Return the (X, Y) coordinate for the center point of the cell that contains the specified text.  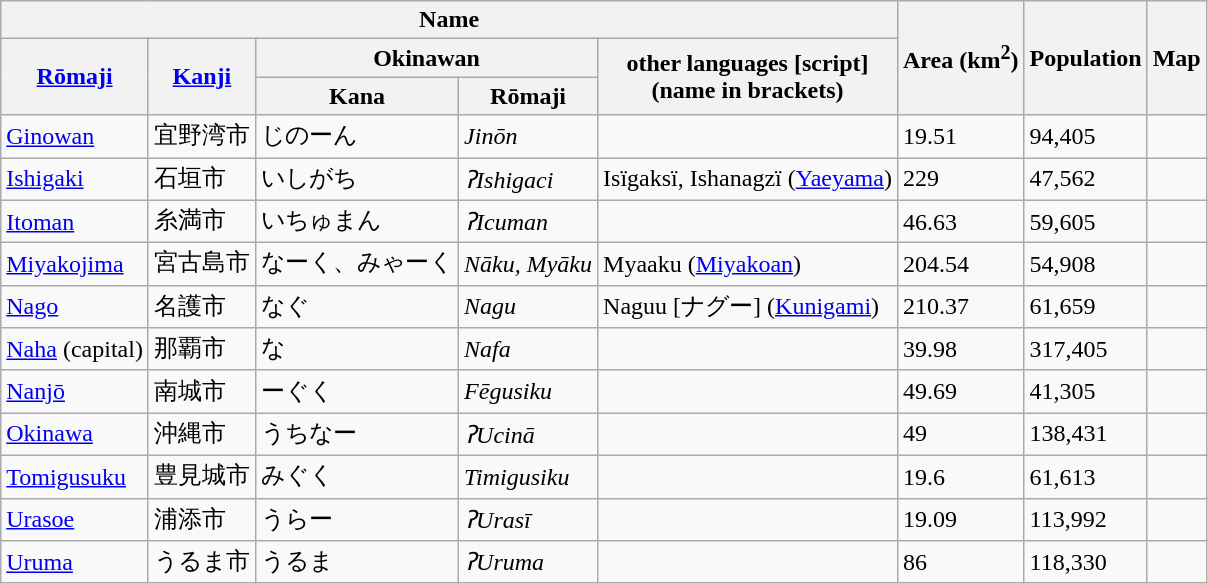
19.51 (960, 136)
みぐく (356, 476)
Nafa (528, 350)
41,305 (1086, 392)
49 (960, 434)
113,992 (1086, 520)
Uruma (75, 562)
Area (km2) (960, 58)
沖縄市 (202, 434)
Nanjō (75, 392)
Isïgaksï, Ishanagzï (Yaeyama) (748, 180)
Nagu (528, 306)
Fēgusiku (528, 392)
86 (960, 562)
317,405 (1086, 350)
うちなー (356, 434)
ʔUrasī (528, 520)
Ginowan (75, 136)
Timigusiku (528, 476)
Ishigaki (75, 180)
138,431 (1086, 434)
Jinōn (528, 136)
ʔUcinā (528, 434)
ʔIcuman (528, 222)
Map (1176, 58)
な (356, 350)
61,613 (1086, 476)
Nāku, Myāku (528, 264)
南城市 (202, 392)
19.6 (960, 476)
47,562 (1086, 180)
浦添市 (202, 520)
Kana (356, 96)
なーく、みゃーく (356, 264)
いしがち (356, 180)
94,405 (1086, 136)
46.63 (960, 222)
39.98 (960, 350)
118,330 (1086, 562)
Okinawan (426, 58)
じのーん (356, 136)
Itoman (75, 222)
ʔUruma (528, 562)
Miyakojima (75, 264)
229 (960, 180)
うらー (356, 520)
宜野湾市 (202, 136)
ʔIshigaci (528, 180)
Urasoe (75, 520)
豊見城市 (202, 476)
Myaaku (Miyakoan) (748, 264)
59,605 (1086, 222)
那覇市 (202, 350)
糸満市 (202, 222)
うるま市 (202, 562)
19.09 (960, 520)
石垣市 (202, 180)
Tomigusuku (75, 476)
宮古島市 (202, 264)
61,659 (1086, 306)
名護市 (202, 306)
54,908 (1086, 264)
210.37 (960, 306)
Naha (capital) (75, 350)
Kanji (202, 77)
Naguu [ナグー] (Kunigami) (748, 306)
other languages [script](name in brackets) (748, 77)
なぐ (356, 306)
204.54 (960, 264)
Nago (75, 306)
49.69 (960, 392)
うるま (356, 562)
ーぐく (356, 392)
Population (1086, 58)
Name (450, 20)
Okinawa (75, 434)
いちゅまん (356, 222)
